Locate the cell with the specified text and output its [X, Y] center coordinate. 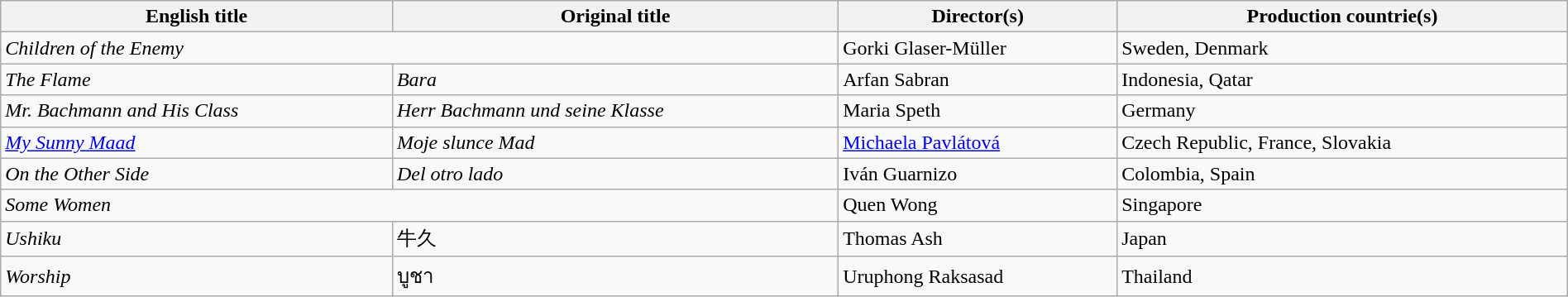
Arfan Sabran [978, 79]
Sweden, Denmark [1343, 48]
Uruphong Raksasad [978, 276]
Quen Wong [978, 205]
Michaela Pavlátová [978, 142]
Thailand [1343, 276]
Singapore [1343, 205]
บูชา [615, 276]
Gorki Glaser-Müller [978, 48]
Thomas Ash [978, 238]
Colombia, Spain [1343, 174]
Production countrie(s) [1343, 17]
On the Other Side [197, 174]
Director(s) [978, 17]
Maria Speth [978, 111]
Iván Guarnizo [978, 174]
English title [197, 17]
Worship [197, 276]
Czech Republic, France, Slovakia [1343, 142]
牛久 [615, 238]
Del otro lado [615, 174]
My Sunny Maad [197, 142]
Some Women [420, 205]
The Flame [197, 79]
Herr Bachmann und seine Klasse [615, 111]
Indonesia, Qatar [1343, 79]
Germany [1343, 111]
Children of the Enemy [420, 48]
Moje slunce Mad [615, 142]
Mr. Bachmann and His Class [197, 111]
Bara [615, 79]
Ushiku [197, 238]
Japan [1343, 238]
Original title [615, 17]
